Pinpoint the cell where the given text exists, returning its [x, y] midpoint coordinate. 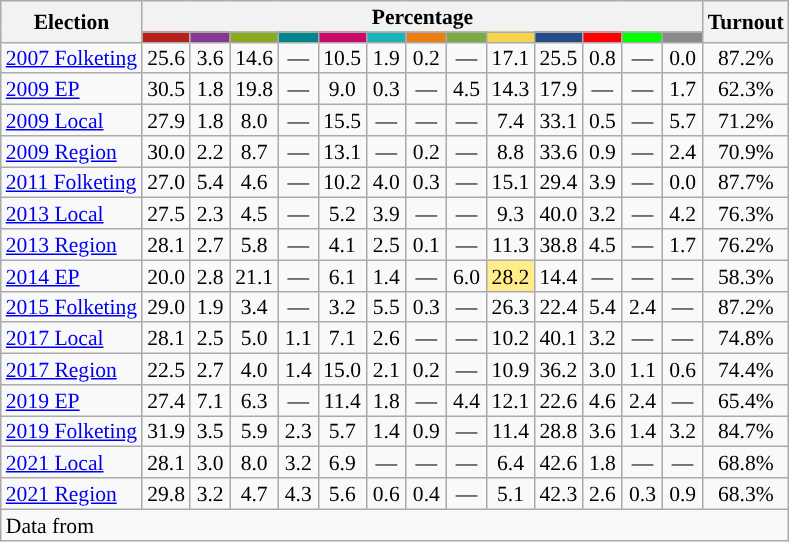
31.9 [166, 432]
2013 Local [72, 214]
4.4 [466, 400]
2017 Local [72, 338]
25.6 [166, 58]
13.1 [342, 152]
36.2 [558, 370]
40.1 [558, 338]
6.9 [342, 462]
Election [72, 22]
3.5 [210, 432]
6.3 [254, 400]
5.0 [254, 338]
42.6 [558, 462]
84.7% [746, 432]
6.0 [466, 276]
2.2 [210, 152]
42.3 [558, 494]
Data from [395, 524]
7.4 [511, 120]
2.8 [210, 276]
2014 EP [72, 276]
5.6 [342, 494]
11.3 [511, 244]
29.4 [558, 182]
25.5 [558, 58]
4.3 [298, 494]
71.2% [746, 120]
2009 Region [72, 152]
14.6 [254, 58]
29.8 [166, 494]
2013 Region [72, 244]
9.0 [342, 90]
8.7 [254, 152]
20.0 [166, 276]
0.4 [426, 494]
2019 EP [72, 400]
2009 Local [72, 120]
62.3% [746, 90]
17.9 [558, 90]
28.8 [558, 432]
27.4 [166, 400]
2007 Folketing [72, 58]
22.5 [166, 370]
19.8 [254, 90]
2019 Folketing [72, 432]
38.8 [558, 244]
4.7 [254, 494]
10.9 [511, 370]
15.0 [342, 370]
6.1 [342, 276]
87.7% [746, 182]
4.2 [683, 214]
17.1 [511, 58]
68.8% [746, 462]
27.9 [166, 120]
15.5 [342, 120]
29.0 [166, 306]
2009 EP [72, 90]
74.4% [746, 370]
14.4 [558, 276]
33.6 [558, 152]
8.8 [511, 152]
2.1 [386, 370]
2011 Folketing [72, 182]
27.0 [166, 182]
10.5 [342, 58]
Turnout [746, 22]
9.3 [511, 214]
0.8 [602, 58]
58.3% [746, 276]
27.5 [166, 214]
2021 Local [72, 462]
14.3 [511, 90]
0.1 [426, 244]
Percentage [422, 16]
22.6 [558, 400]
2015 Folketing [72, 306]
74.8% [746, 338]
68.3% [746, 494]
30.0 [166, 152]
40.0 [558, 214]
2021 Region [72, 494]
3.4 [254, 306]
5.5 [386, 306]
6.4 [511, 462]
5.9 [254, 432]
0.5 [602, 120]
15.1 [511, 182]
28.2 [511, 276]
70.9% [746, 152]
4.1 [342, 244]
76.3% [746, 214]
5.1 [511, 494]
30.5 [166, 90]
21.1 [254, 276]
65.4% [746, 400]
5.2 [342, 214]
12.1 [511, 400]
76.2% [746, 244]
2017 Region [72, 370]
22.4 [558, 306]
26.3 [511, 306]
5.8 [254, 244]
33.1 [558, 120]
